Output the (x, y) coordinate of the center of the cell containing the given text.  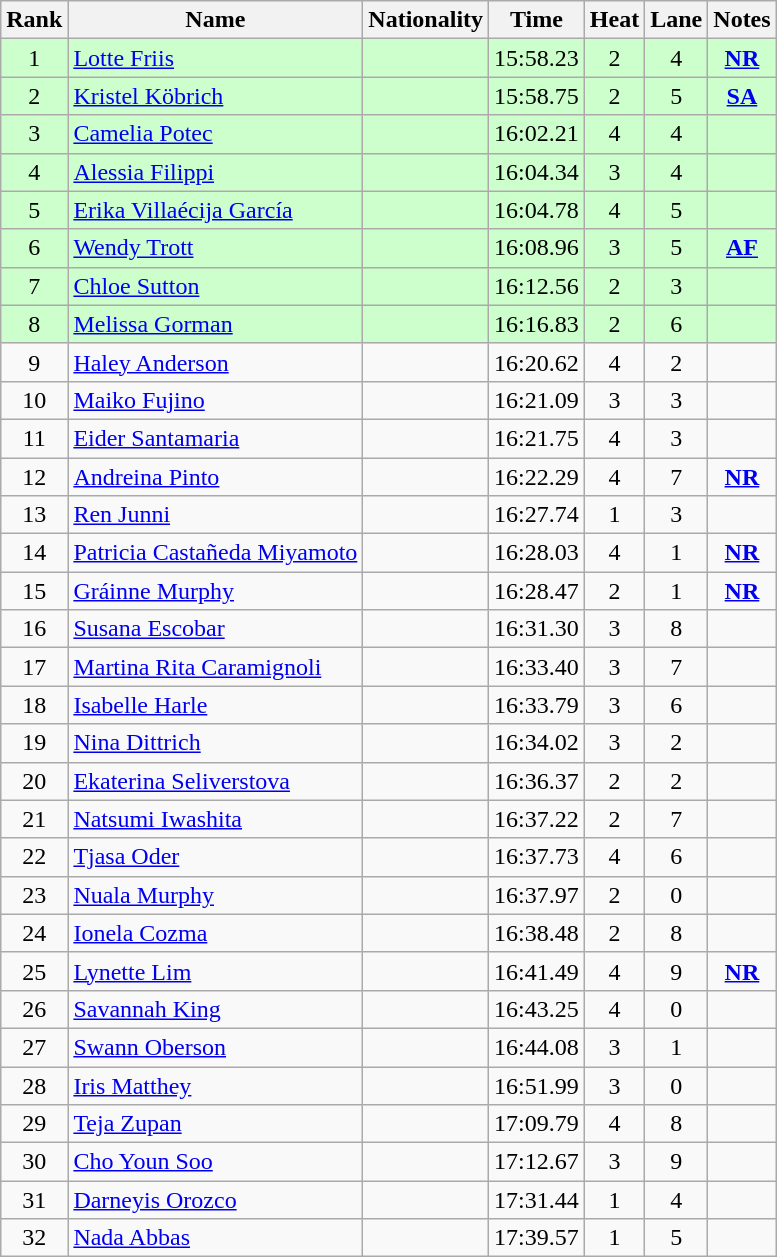
Maiko Fujino (216, 400)
Susana Escobar (216, 629)
16:28.03 (537, 553)
28 (34, 1085)
16:27.74 (537, 515)
16:37.73 (537, 857)
16:20.62 (537, 362)
19 (34, 743)
16:36.37 (537, 781)
16:34.02 (537, 743)
22 (34, 857)
12 (34, 477)
16:28.47 (537, 591)
Melissa Gorman (216, 324)
Time (537, 20)
Nuala Murphy (216, 895)
Teja Zupan (216, 1124)
Lane (676, 20)
16:16.83 (537, 324)
Iris Matthey (216, 1085)
30 (34, 1162)
16:41.49 (537, 971)
Natsumi Iwashita (216, 819)
21 (34, 819)
Lotte Friis (216, 58)
Heat (614, 20)
16:44.08 (537, 1047)
16:22.29 (537, 477)
14 (34, 553)
Cho Youn Soo (216, 1162)
15:58.23 (537, 58)
16:02.21 (537, 134)
AF (742, 248)
Darneyis Orozco (216, 1200)
20 (34, 781)
17:31.44 (537, 1200)
Nina Dittrich (216, 743)
Ren Junni (216, 515)
16:08.96 (537, 248)
Alessia Filippi (216, 172)
16:43.25 (537, 1009)
Patricia Castañeda Miyamoto (216, 553)
Wendy Trott (216, 248)
16:31.30 (537, 629)
Lynette Lim (216, 971)
Tjasa Oder (216, 857)
Camelia Potec (216, 134)
16 (34, 629)
Martina Rita Caramignoli (216, 667)
16:37.97 (537, 895)
17:39.57 (537, 1238)
16:04.78 (537, 210)
11 (34, 438)
25 (34, 971)
23 (34, 895)
16:33.79 (537, 705)
Nada Abbas (216, 1238)
17:12.67 (537, 1162)
Savannah King (216, 1009)
16:04.34 (537, 172)
Chloe Sutton (216, 286)
Ionela Cozma (216, 933)
Isabelle Harle (216, 705)
17:09.79 (537, 1124)
32 (34, 1238)
10 (34, 400)
24 (34, 933)
Rank (34, 20)
16:21.09 (537, 400)
16:33.40 (537, 667)
15 (34, 591)
Notes (742, 20)
17 (34, 667)
16:21.75 (537, 438)
Eider Santamaria (216, 438)
15:58.75 (537, 96)
27 (34, 1047)
26 (34, 1009)
31 (34, 1200)
SA (742, 96)
13 (34, 515)
Erika Villaécija García (216, 210)
29 (34, 1124)
Haley Anderson (216, 362)
Kristel Köbrich (216, 96)
Ekaterina Seliverstova (216, 781)
Gráinne Murphy (216, 591)
16:51.99 (537, 1085)
Nationality (426, 20)
16:38.48 (537, 933)
Name (216, 20)
18 (34, 705)
16:12.56 (537, 286)
Swann Oberson (216, 1047)
16:37.22 (537, 819)
Andreina Pinto (216, 477)
